From the cell containing the given text, extract its center point as [X, Y] coordinate. 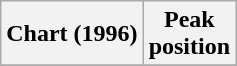
Chart (1996) [72, 34]
Peakposition [189, 34]
